Provide the (X, Y) coordinate of the cell's center where the given text is located.  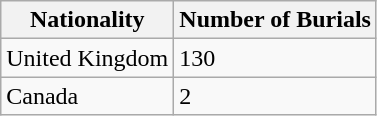
Canada (88, 96)
130 (276, 58)
Number of Burials (276, 20)
United Kingdom (88, 58)
Nationality (88, 20)
2 (276, 96)
